Return the [X, Y] coordinate for the center point of the cell that contains the specified text.  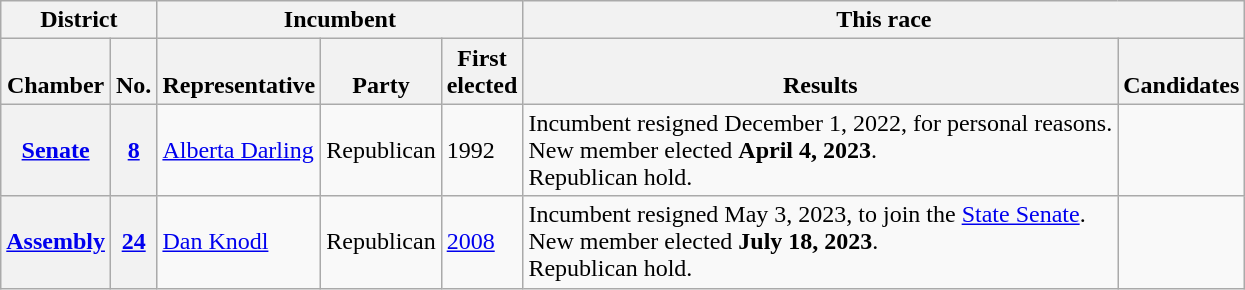
Candidates [1182, 72]
No. [133, 72]
Senate [56, 150]
Assembly [56, 242]
Incumbent resigned May 3, 2023, to join the State Senate.New member elected July 18, 2023.Republican hold. [820, 242]
2008 [482, 242]
Incumbent resigned December 1, 2022, for personal reasons.New member elected April 4, 2023.Republican hold. [820, 150]
Incumbent [340, 20]
Dan Knodl [239, 242]
8 [133, 150]
24 [133, 242]
Representative [239, 72]
1992 [482, 150]
Chamber [56, 72]
Party [381, 72]
District [79, 20]
Results [820, 72]
This race [884, 20]
Alberta Darling [239, 150]
Firstelected [482, 72]
